Return the [X, Y] coordinate for the center point of the cell that contains the specified text.  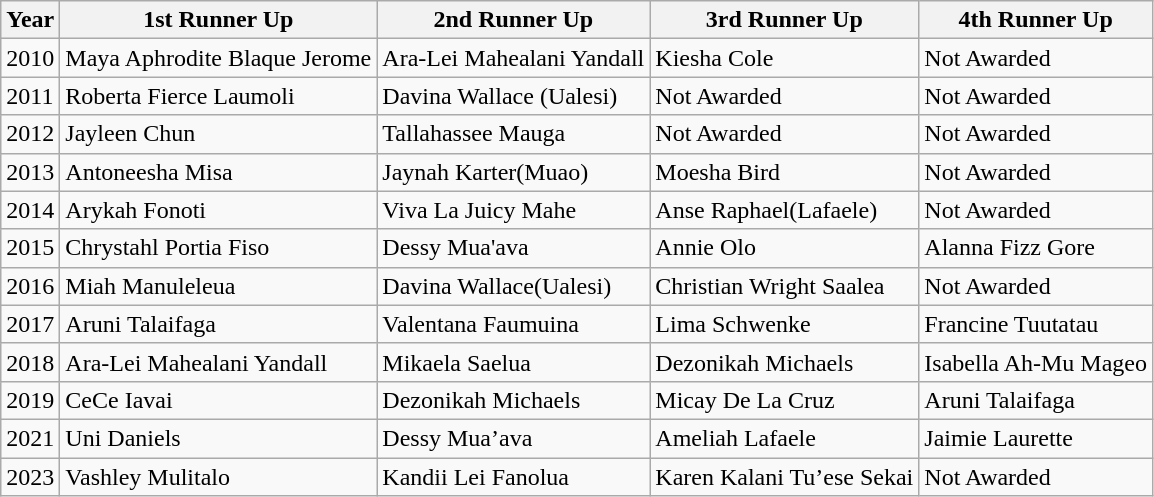
Vashley Mulitalo [218, 477]
Roberta Fierce Laumoli [218, 96]
Francine Tuutatau [1036, 324]
2016 [30, 286]
Moesha Bird [784, 172]
Isabella Ah-Mu Mageo [1036, 362]
Antoneesha Misa [218, 172]
Lima Schwenke [784, 324]
Maya Aphrodite Blaque Jerome [218, 58]
2021 [30, 438]
Anse Raphael(Lafaele) [784, 210]
Viva La Juicy Mahe [514, 210]
2013 [30, 172]
2nd Runner Up [514, 20]
Kandii Lei Fanolua [514, 477]
Dessy Mua’ava [514, 438]
Mikaela Saelua [514, 362]
2019 [30, 400]
Karen Kalani Tu’ese Sekai [784, 477]
Jaynah Karter(Muao) [514, 172]
1st Runner Up [218, 20]
Valentana Faumuina [514, 324]
CeCe Iavai [218, 400]
Christian Wright Saalea [784, 286]
Davina Wallace(Ualesi) [514, 286]
Tallahassee Mauga [514, 134]
Dessy Mua'ava [514, 248]
Year [30, 20]
Miah Manuleleua [218, 286]
Arykah Fonoti [218, 210]
Chrystahl Portia Fiso [218, 248]
4th Runner Up [1036, 20]
2017 [30, 324]
Uni Daniels [218, 438]
2011 [30, 96]
Micay De La Cruz [784, 400]
2010 [30, 58]
Annie Olo [784, 248]
2014 [30, 210]
Jayleen Chun [218, 134]
2018 [30, 362]
Alanna Fizz Gore [1036, 248]
Davina Wallace (Ualesi) [514, 96]
2012 [30, 134]
2023 [30, 477]
Jaimie Laurette [1036, 438]
2015 [30, 248]
3rd Runner Up [784, 20]
Kiesha Cole [784, 58]
Ameliah Lafaele [784, 438]
